Find where the given text appears and provide that cell's center as (x, y) coordinate. 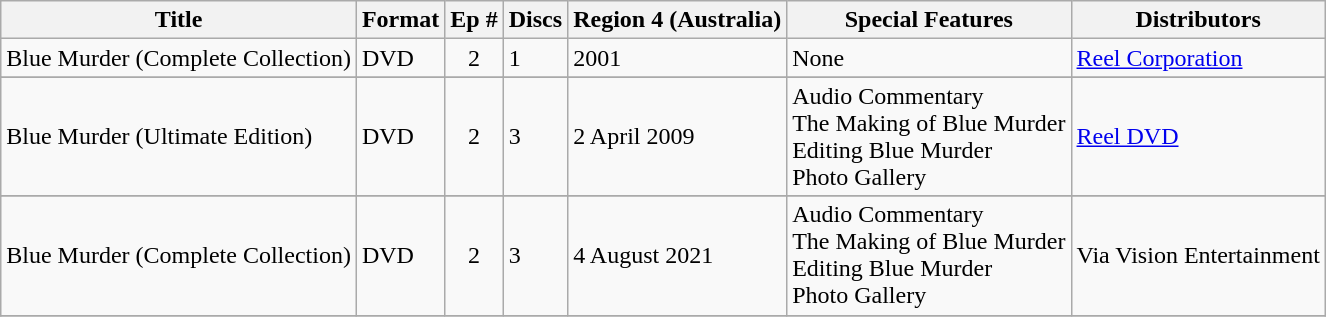
Blue Murder (Ultimate Edition) (179, 136)
4 August 2021 (678, 256)
2 April 2009 (678, 136)
Title (179, 20)
1 (535, 58)
Region 4 (Australia) (678, 20)
2001 (678, 58)
Special Features (929, 20)
Via Vision Entertainment (1198, 256)
Format (400, 20)
Ep # (474, 20)
None (929, 58)
Reel Corporation (1198, 58)
Discs (535, 20)
Distributors (1198, 20)
Reel DVD (1198, 136)
